Capture the cell that displays the provided text and extract its (X, Y) central coordinate. 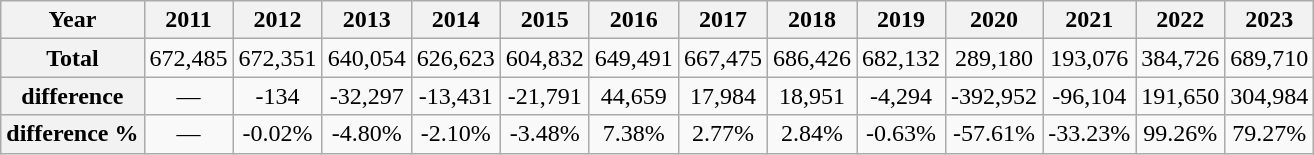
191,650 (1180, 96)
604,832 (544, 58)
2014 (456, 20)
18,951 (812, 96)
7.38% (634, 134)
649,491 (634, 58)
672,351 (278, 58)
-134 (278, 96)
-33.23% (1090, 134)
193,076 (1090, 58)
689,710 (1270, 58)
667,475 (722, 58)
-21,791 (544, 96)
626,623 (456, 58)
-4.80% (366, 134)
2021 (1090, 20)
-32,297 (366, 96)
-3.48% (544, 134)
2019 (900, 20)
2016 (634, 20)
99.26% (1180, 134)
2.84% (812, 134)
Total (72, 58)
-0.63% (900, 134)
-2.10% (456, 134)
289,180 (994, 58)
2011 (188, 20)
2018 (812, 20)
-392,952 (994, 96)
difference (72, 96)
2022 (1180, 20)
2017 (722, 20)
-13,431 (456, 96)
672,485 (188, 58)
79.27% (1270, 134)
304,984 (1270, 96)
2012 (278, 20)
640,054 (366, 58)
44,659 (634, 96)
-0.02% (278, 134)
difference % (72, 134)
2.77% (722, 134)
-57.61% (994, 134)
2023 (1270, 20)
-4,294 (900, 96)
17,984 (722, 96)
686,426 (812, 58)
-96,104 (1090, 96)
2015 (544, 20)
Year (72, 20)
2020 (994, 20)
682,132 (900, 58)
2013 (366, 20)
384,726 (1180, 58)
